Find where the given text appears and provide that cell's center as [x, y] coordinate. 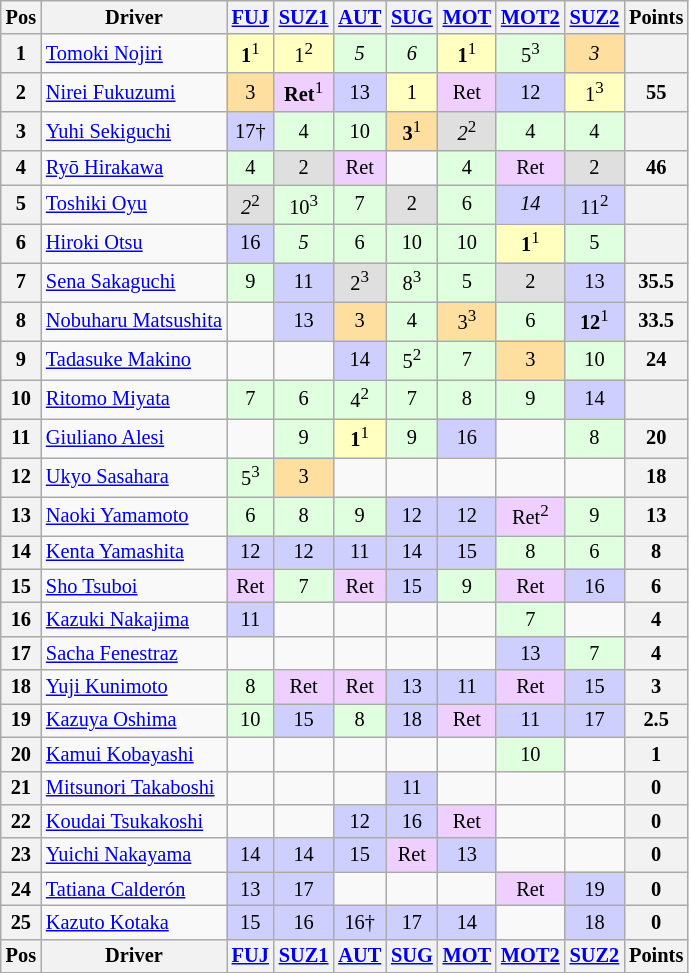
42 [360, 398]
21 [21, 788]
55 [656, 92]
Ritomo Miyata [134, 398]
Sacha Fenestraz [134, 653]
Naoki Yamamoto [134, 516]
Kenta Yamashita [134, 552]
Koudai Tsukakoshi [134, 821]
Tadasuke Makino [134, 360]
Ret1 [304, 92]
Kazuki Nakajima [134, 619]
Tatiana Calderón [134, 889]
Yuichi Nakayama [134, 855]
Hiroki Otsu [134, 242]
Toshiki Oyu [134, 204]
25 [21, 922]
52 [412, 360]
46 [656, 168]
Kazuya Oshima [134, 720]
Kamui Kobayashi [134, 754]
112 [595, 204]
33 [467, 320]
17† [250, 132]
Nobuharu Matsushita [134, 320]
Ret2 [530, 516]
Nirei Fukuzumi [134, 92]
Yuji Kunimoto [134, 687]
Giuliano Alesi [134, 438]
Tomoki Nojiri [134, 54]
Yuhi Sekiguchi [134, 132]
Sho Tsuboi [134, 586]
Kazuto Kotaka [134, 922]
33.5 [656, 320]
2.5 [656, 720]
31 [412, 132]
35.5 [656, 282]
Ukyo Sasahara [134, 476]
Mitsunori Takaboshi [134, 788]
Ryō Hirakawa [134, 168]
121 [595, 320]
83 [412, 282]
16† [360, 922]
Sena Sakaguchi [134, 282]
103 [304, 204]
